Provide the [X, Y] coordinate of the cell's center where the given text is located.  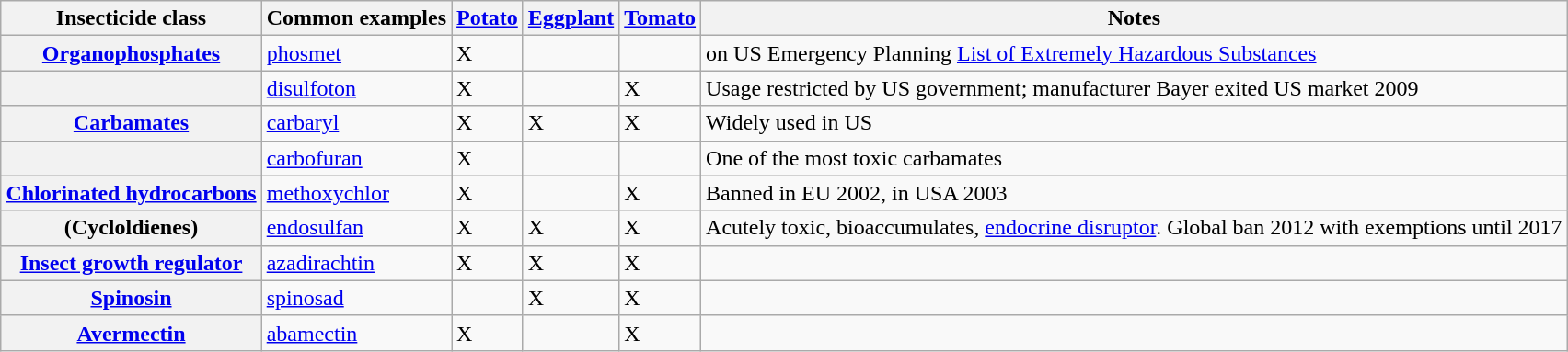
carbofuran [356, 158]
Common examples [356, 18]
Widely used in US [1135, 123]
methoxychlor [356, 193]
Eggplant [571, 18]
disulfoton [356, 88]
Insecticide class [131, 18]
(Cycloldienes) [131, 228]
Organophosphates [131, 53]
azadirachtin [356, 263]
endosulfan [356, 228]
Avermectin [131, 333]
Acutely toxic, bioaccumulates, endocrine disruptor. Global ban 2012 with exemptions until 2017 [1135, 228]
Spinosin [131, 298]
Usage restricted by US government; manufacturer Bayer exited US market 2009 [1135, 88]
Tomato [661, 18]
Banned in EU 2002, in USA 2003 [1135, 193]
One of the most toxic carbamates [1135, 158]
Potato [488, 18]
phosmet [356, 53]
Insect growth regulator [131, 263]
Chlorinated hydrocarbons [131, 193]
on US Emergency Planning List of Extremely Hazardous Substances [1135, 53]
spinosad [356, 298]
Carbamates [131, 123]
abamectin [356, 333]
Notes [1135, 18]
carbaryl [356, 123]
